Return the (X, Y) coordinate for the center point of the cell that contains the specified text.  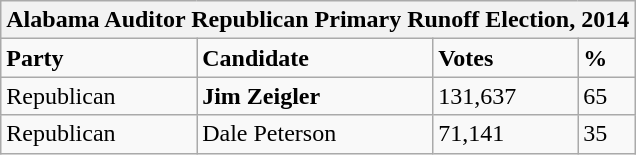
71,141 (506, 134)
Candidate (315, 58)
Dale Peterson (315, 134)
Jim Zeigler (315, 96)
Alabama Auditor Republican Primary Runoff Election, 2014 (318, 20)
Party (99, 58)
Votes (506, 58)
35 (606, 134)
131,637 (506, 96)
65 (606, 96)
% (606, 58)
